Scan for the cell matching the given text and deliver its [x, y] coordinate at center. 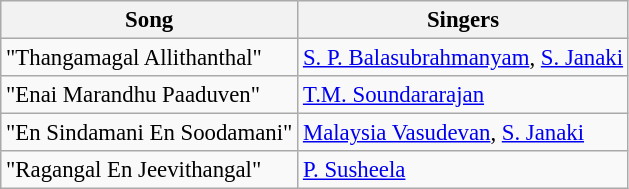
"Ragangal En Jeevithangal" [150, 170]
Singers [464, 20]
T.M. Soundararajan [464, 95]
P. Susheela [464, 170]
S. P. Balasubrahmanyam, S. Janaki [464, 58]
"En Sindamani En Soodamani" [150, 133]
"Enai Marandhu Paaduven" [150, 95]
Song [150, 20]
Malaysia Vasudevan, S. Janaki [464, 133]
"Thangamagal Allithanthal" [150, 58]
